Determine the [x, y] coordinate at the center of the cell enclosing the given text.  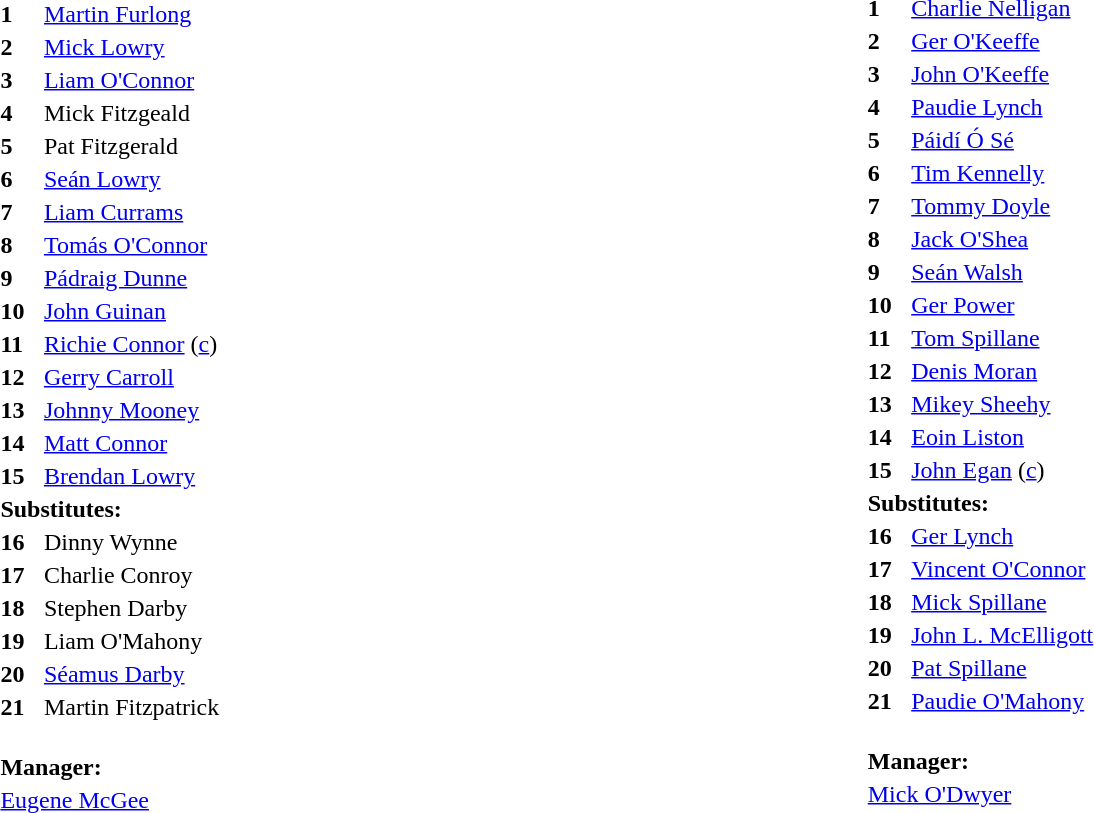
Liam O'Mahony [132, 642]
Richie Connor (c) [132, 344]
Ger Lynch [1002, 536]
Charlie Conroy [132, 576]
Jack O'Shea [1002, 240]
Johnny Mooney [132, 410]
Mick Spillane [1002, 602]
Martin Fitzpatrick [132, 708]
Gerry Carroll [132, 378]
Paudie Lynch [1002, 108]
Seán Lowry [132, 180]
Tomás O'Connor [132, 246]
Ger O'Keeffe [1002, 42]
Mick Fitzgeald [132, 114]
Substitutes: [112, 510]
1 [19, 14]
Liam O'Connor [132, 80]
Eugene McGee [116, 800]
John Egan (c) [1002, 470]
Pádraig Dunne [132, 278]
Brendan Lowry [132, 476]
Paudie O'Mahony [1002, 702]
Pat Spillane [1002, 668]
Eoin Liston [1002, 438]
Pat Fitzgerald [132, 146]
Matt Connor [132, 444]
Dinny Wynne [132, 542]
Manager: [112, 753]
Seán Walsh [1002, 272]
John Guinan [132, 312]
Vincent O'Connor [1002, 570]
Liam Currams [132, 212]
John O'Keeffe [1002, 74]
Denis Moran [1002, 372]
Tom Spillane [1002, 338]
Mick Lowry [132, 48]
Tim Kennelly [1002, 174]
John L. McElligott [1002, 636]
Páidí Ó Sé [1002, 140]
Ger Power [1002, 306]
Tommy Doyle [1002, 206]
Mikey Sheehy [1002, 404]
Stephen Darby [132, 608]
Séamus Darby [132, 674]
Martin Furlong [132, 14]
